Locate the cell with the specified text and output its (X, Y) center coordinate. 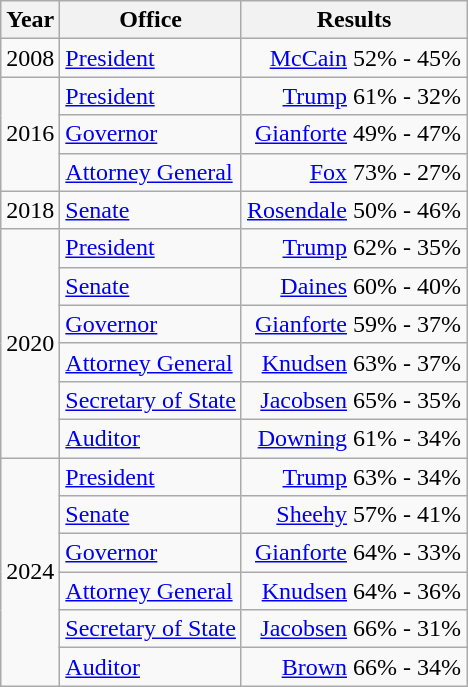
Gianforte 59% - 37% (354, 324)
2024 (30, 572)
Rosendale 50% - 46% (354, 210)
Office (151, 20)
Year (30, 20)
Sheehy 57% - 41% (354, 515)
Trump 61% - 32% (354, 96)
McCain 52% - 45% (354, 58)
Gianforte 64% - 33% (354, 553)
Jacobsen 66% - 31% (354, 629)
2018 (30, 210)
Gianforte 49% - 47% (354, 134)
Knudsen 64% - 36% (354, 591)
Fox 73% - 27% (354, 172)
Brown 66% - 34% (354, 667)
Trump 63% - 34% (354, 477)
2016 (30, 134)
Knudsen 63% - 37% (354, 362)
2008 (30, 58)
Downing 61% - 34% (354, 438)
Results (354, 20)
2020 (30, 343)
Jacobsen 65% - 35% (354, 400)
Trump 62% - 35% (354, 248)
Daines 60% - 40% (354, 286)
